Scan for the cell matching the given text and deliver its (X, Y) coordinate at center. 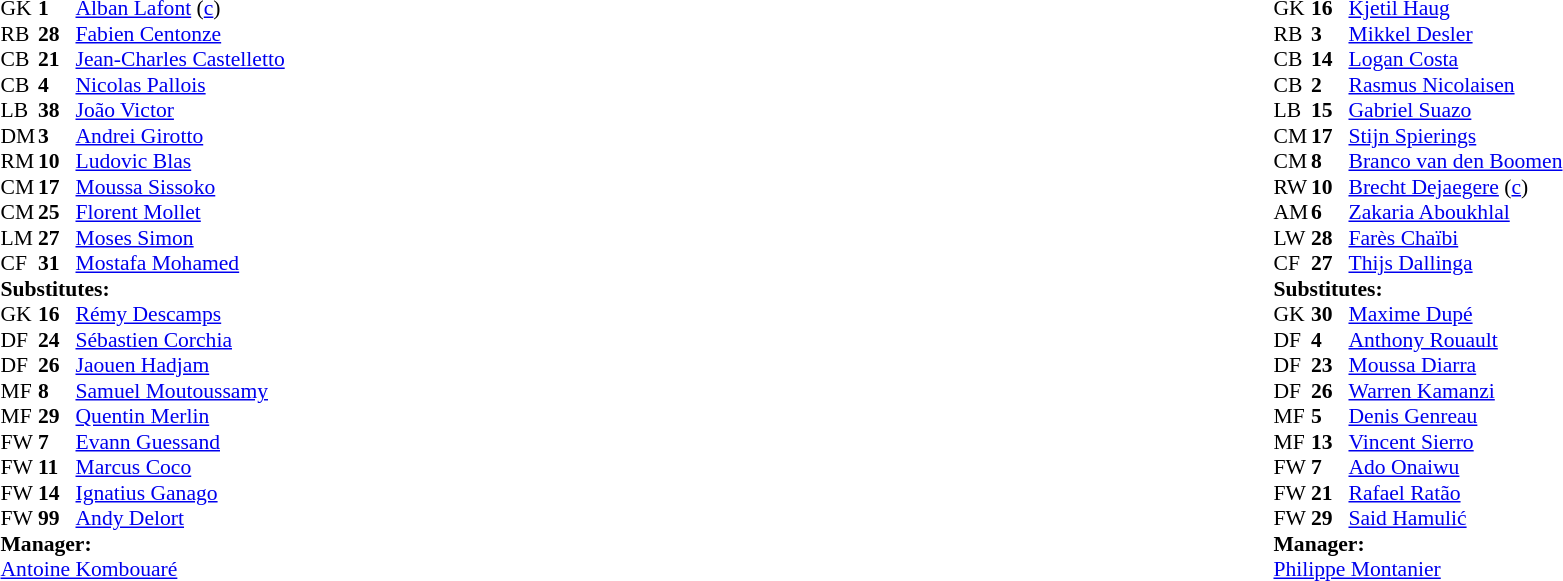
Rémy Descamps (180, 315)
Sébastien Corchia (180, 340)
Nicolas Pallois (180, 85)
2 (1330, 85)
6 (1330, 213)
Florent Mollet (180, 213)
Moussa Diarra (1455, 365)
RM (19, 161)
23 (1330, 365)
Samuel Moutoussamy (180, 391)
Ado Onaiwu (1455, 467)
Moses Simon (180, 238)
Branco van den Boomen (1455, 161)
Thijs Dallinga (1455, 263)
Denis Genreau (1455, 417)
5 (1330, 417)
Jaouen Hadjam (180, 365)
Warren Kamanzi (1455, 391)
Rasmus Nicolaisen (1455, 85)
11 (57, 467)
16 (57, 315)
15 (1330, 111)
13 (1330, 442)
25 (57, 213)
24 (57, 340)
99 (57, 519)
AM (1292, 213)
Vincent Sierro (1455, 442)
31 (57, 263)
38 (57, 111)
Mostafa Mohamed (180, 263)
Anthony Rouault (1455, 340)
Brecht Dejaegere (c) (1455, 187)
Fabien Centonze (180, 34)
RW (1292, 187)
Logan Costa (1455, 59)
Andy Delort (180, 519)
Evann Guessand (180, 442)
Farès Chaïbi (1455, 238)
Moussa Sissoko (180, 187)
Andrei Girotto (180, 136)
Jean-Charles Castelletto (180, 59)
Stijn Spierings (1455, 136)
Marcus Coco (180, 467)
DM (19, 136)
Gabriel Suazo (1455, 111)
Ignatius Ganago (180, 493)
30 (1330, 315)
Quentin Merlin (180, 417)
Zakaria Aboukhlal (1455, 213)
LW (1292, 238)
LM (19, 238)
João Victor (180, 111)
Rafael Ratão (1455, 493)
Ludovic Blas (180, 161)
Mikkel Desler (1455, 34)
Said Hamulić (1455, 519)
Maxime Dupé (1455, 315)
